Find where the given text appears and provide that cell's center as (x, y) coordinate. 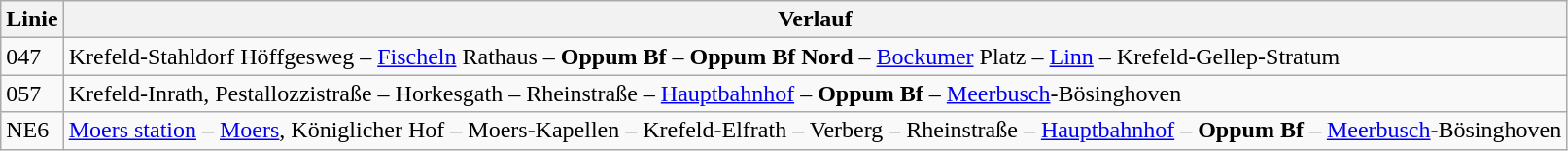
047 (32, 57)
Krefeld-Stahldorf Höffgesweg – Fischeln Rathaus – Oppum Bf – Oppum Bf Nord – Bockumer Platz – Linn – Krefeld-Gellep-Stratum (815, 57)
Moers station – Moers, Königlicher Hof – Moers-Kapellen – Krefeld-Elfrath – Verberg – Rheinstraße – Hauptbahnhof – Oppum Bf – Meerbusch-Bösinghoven (815, 131)
Krefeld-Inrath, Pestallozzistraße – Horkesgath – Rheinstraße – Hauptbahnhof – Oppum Bf – Meerbusch-Bösinghoven (815, 94)
057 (32, 94)
Linie (32, 19)
NE6 (32, 131)
Verlauf (815, 19)
